Detect which cell encompasses the target text, then output its (x, y) center coordinate. 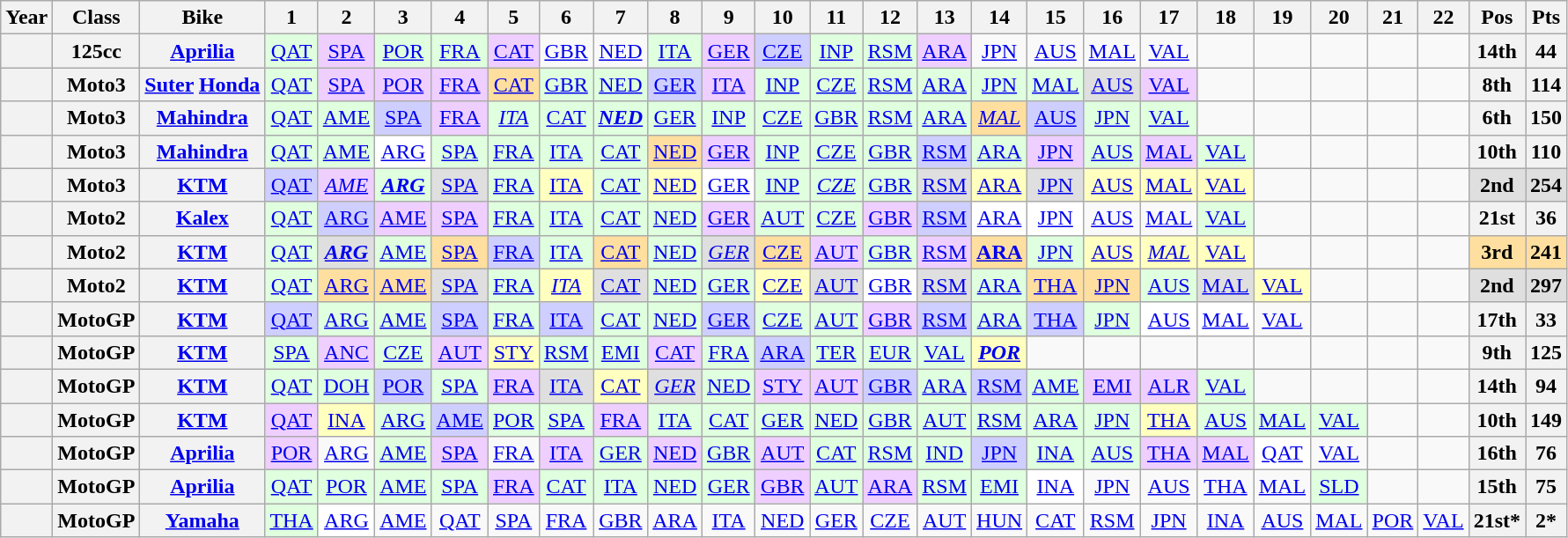
18 (1226, 18)
8th (1497, 85)
114 (1546, 85)
Pts (1546, 18)
76 (1546, 453)
94 (1546, 386)
5 (513, 18)
19 (1282, 18)
6th (1497, 118)
13 (945, 18)
7 (621, 18)
149 (1546, 420)
Bike (202, 18)
16 (1112, 18)
8 (675, 18)
Class (97, 18)
110 (1546, 151)
SLD (1339, 487)
9th (1497, 352)
3rd (1497, 252)
2* (1546, 520)
17th (1497, 319)
254 (1546, 185)
21 (1393, 18)
15 (1056, 18)
Year (26, 18)
DOH (346, 386)
Suter Honda (202, 85)
12 (890, 18)
11 (836, 18)
75 (1546, 487)
4 (460, 18)
21st (1497, 218)
33 (1546, 319)
3 (403, 18)
14 (1000, 18)
17 (1168, 18)
150 (1546, 118)
125cc (97, 51)
9 (728, 18)
36 (1546, 218)
241 (1546, 252)
2 (346, 18)
44 (1546, 51)
Pos (1497, 18)
ALR (1168, 386)
297 (1546, 285)
EUR (890, 352)
ANC (346, 352)
16th (1497, 453)
HUN (1000, 520)
6 (566, 18)
15th (1497, 487)
Yamaha (202, 520)
IND (945, 453)
22 (1444, 18)
125 (1546, 352)
10 (783, 18)
20 (1339, 18)
Kalex (202, 218)
1 (291, 18)
21st* (1497, 520)
TER (836, 352)
